For the text-containing cell, return its midpoint in [X, Y] coordinate format. 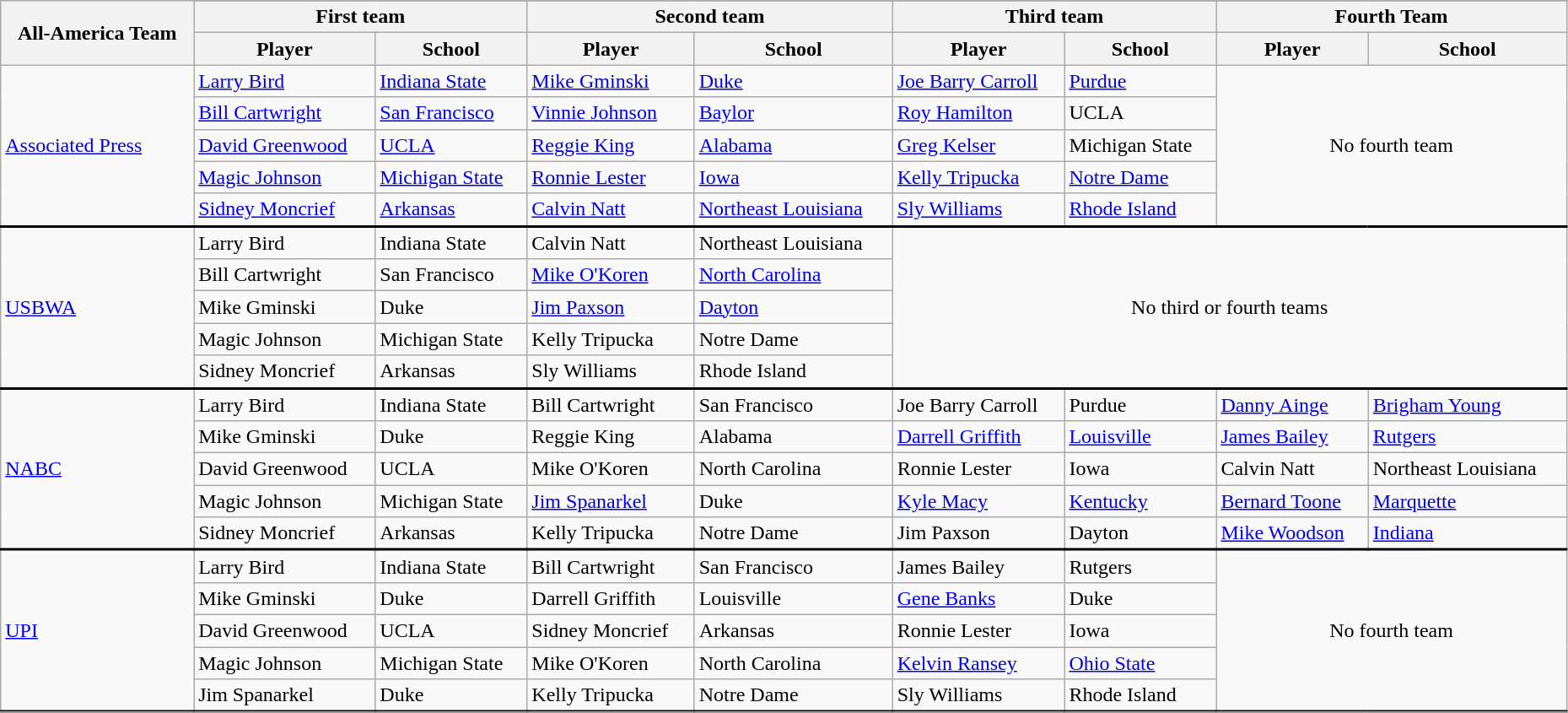
Bernard Toone [1292, 501]
Second team [710, 17]
Indiana [1468, 533]
No third or fourth teams [1230, 307]
Fourth Team [1392, 17]
Marquette [1468, 501]
Baylor [793, 113]
Danny Ainge [1292, 405]
Gene Banks [978, 598]
Roy Hamilton [978, 113]
NABC [98, 469]
Ohio State [1140, 662]
Kyle Macy [978, 501]
All-America Team [98, 33]
USBWA [98, 307]
Greg Kelser [978, 145]
UPI [98, 631]
Mike Woodson [1292, 533]
Kelvin Ransey [978, 662]
Vinnie Johnson [611, 113]
Associated Press [98, 145]
Kentucky [1140, 501]
Third team [1054, 17]
Brigham Young [1468, 405]
First team [361, 17]
